For the text-containing cell, return its midpoint in (X, Y) coordinate format. 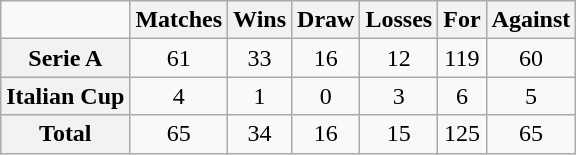
12 (399, 58)
4 (179, 96)
Against (531, 20)
61 (179, 58)
0 (326, 96)
Losses (399, 20)
33 (260, 58)
6 (462, 96)
15 (399, 134)
Draw (326, 20)
Wins (260, 20)
1 (260, 96)
For (462, 20)
3 (399, 96)
34 (260, 134)
60 (531, 58)
5 (531, 96)
125 (462, 134)
Matches (179, 20)
119 (462, 58)
Total (66, 134)
Serie A (66, 58)
Italian Cup (66, 96)
